Output the (x, y) coordinate of the center of the cell containing the given text.  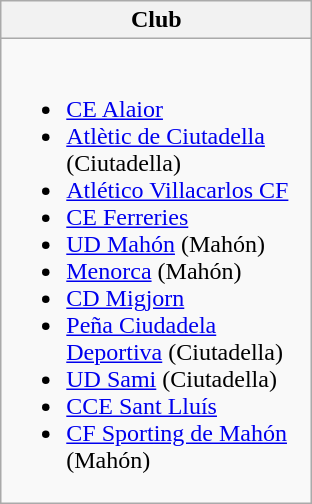
Club (156, 20)
